Detect which cell encompasses the target text, then output its [x, y] center coordinate. 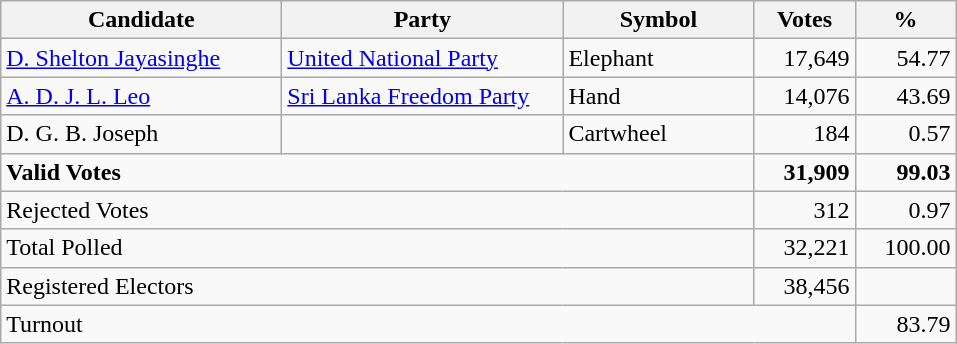
D. G. B. Joseph [142, 134]
Valid Votes [378, 172]
0.97 [906, 210]
Cartwheel [658, 134]
Sri Lanka Freedom Party [422, 96]
Candidate [142, 20]
54.77 [906, 58]
32,221 [804, 248]
100.00 [906, 248]
38,456 [804, 286]
43.69 [906, 96]
312 [804, 210]
Total Polled [378, 248]
17,649 [804, 58]
% [906, 20]
D. Shelton Jayasinghe [142, 58]
0.57 [906, 134]
Turnout [428, 324]
Symbol [658, 20]
Elephant [658, 58]
Votes [804, 20]
A. D. J. L. Leo [142, 96]
31,909 [804, 172]
United National Party [422, 58]
Registered Electors [378, 286]
99.03 [906, 172]
83.79 [906, 324]
14,076 [804, 96]
184 [804, 134]
Hand [658, 96]
Rejected Votes [378, 210]
Party [422, 20]
